Determine the [X, Y] coordinate at the center of the cell enclosing the given text.  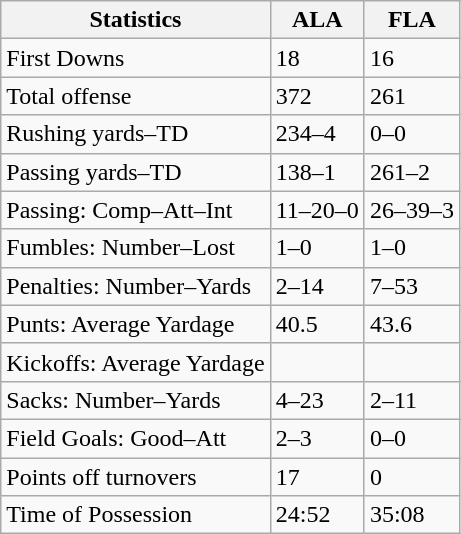
Time of Possession [136, 515]
Punts: Average Yardage [136, 324]
2–11 [412, 400]
Statistics [136, 20]
261 [412, 96]
7–53 [412, 286]
18 [317, 58]
4–23 [317, 400]
First Downs [136, 58]
Field Goals: Good–Att [136, 438]
Passing: Comp–Att–Int [136, 210]
Passing yards–TD [136, 172]
24:52 [317, 515]
35:08 [412, 515]
2–14 [317, 286]
261–2 [412, 172]
Total offense [136, 96]
FLA [412, 20]
40.5 [317, 324]
26–39–3 [412, 210]
16 [412, 58]
Kickoffs: Average Yardage [136, 362]
43.6 [412, 324]
138–1 [317, 172]
Penalties: Number–Yards [136, 286]
Rushing yards–TD [136, 134]
234–4 [317, 134]
Points off turnovers [136, 477]
17 [317, 477]
Sacks: Number–Yards [136, 400]
Fumbles: Number–Lost [136, 248]
0 [412, 477]
11–20–0 [317, 210]
372 [317, 96]
ALA [317, 20]
2–3 [317, 438]
